Identify which cell holds the provided text, then report its (X, Y) central coordinate. 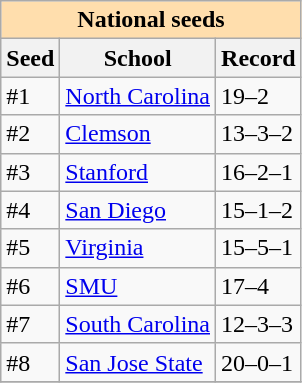
#6 (30, 286)
15–1–2 (259, 210)
#3 (30, 172)
Record (259, 58)
16–2–1 (259, 172)
#5 (30, 248)
San Diego (138, 210)
15–5–1 (259, 248)
National seeds (151, 20)
Stanford (138, 172)
17–4 (259, 286)
#1 (30, 96)
19–2 (259, 96)
Seed (30, 58)
#7 (30, 324)
South Carolina (138, 324)
SMU (138, 286)
#4 (30, 210)
20–0–1 (259, 362)
North Carolina (138, 96)
San Jose State (138, 362)
School (138, 58)
12–3–3 (259, 324)
Virginia (138, 248)
#8 (30, 362)
13–3–2 (259, 134)
#2 (30, 134)
Clemson (138, 134)
